Capture the cell that displays the provided text and extract its (x, y) central coordinate. 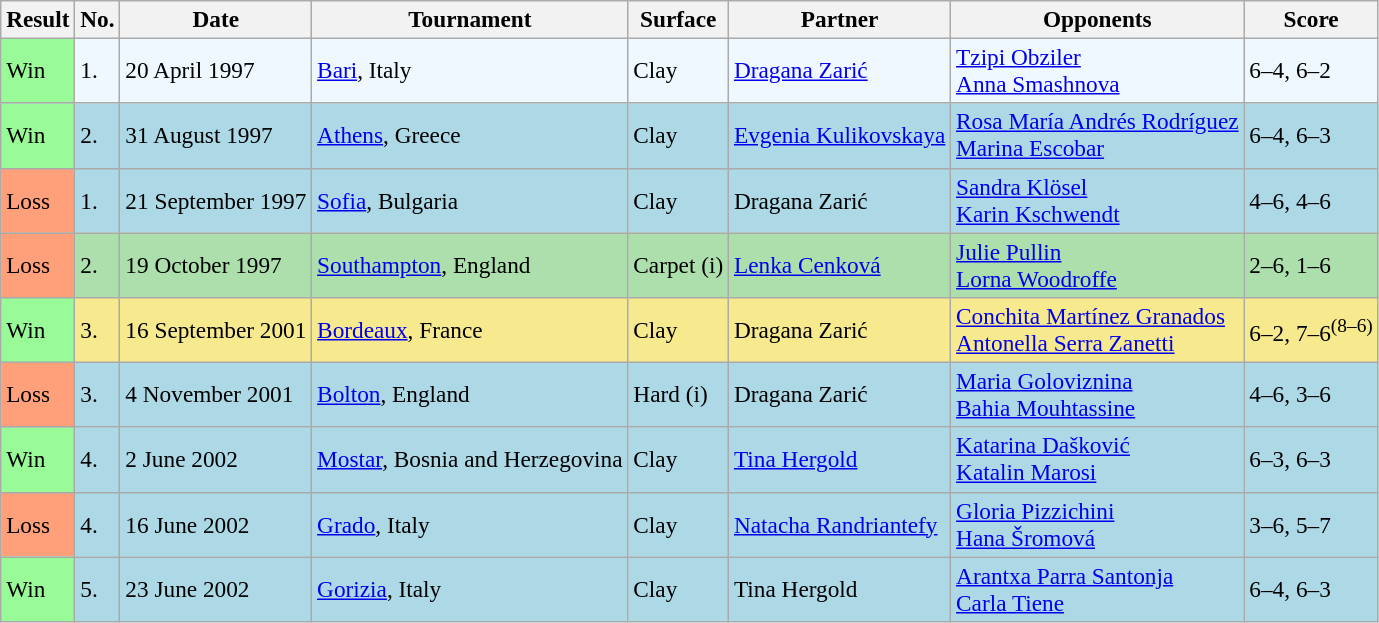
Carpet (i) (678, 264)
3–6, 5–7 (1311, 524)
21 September 1997 (216, 200)
Tzipi Obziler Anna Smashnova (1098, 70)
20 April 1997 (216, 70)
2–6, 1–6 (1311, 264)
16 June 2002 (216, 524)
Athens, Greece (470, 136)
No. (98, 19)
Conchita Martínez Granados Antonella Serra Zanetti (1098, 330)
Maria Goloviznina Bahia Mouhtassine (1098, 394)
16 September 2001 (216, 330)
Natacha Randriantefy (840, 524)
Hard (i) (678, 394)
Evgenia Kulikovskaya (840, 136)
Result (38, 19)
6–2, 7–6(8–6) (1311, 330)
4–6, 3–6 (1311, 394)
Mostar, Bosnia and Herzegovina (470, 460)
Score (1311, 19)
Gorizia, Italy (470, 588)
Rosa María Andrés Rodríguez Marina Escobar (1098, 136)
Lenka Cenková (840, 264)
Southampton, England (470, 264)
Sofia, Bulgaria (470, 200)
Opponents (1098, 19)
Sandra Klösel Karin Kschwendt (1098, 200)
Bari, Italy (470, 70)
6–3, 6–3 (1311, 460)
Date (216, 19)
4–6, 4–6 (1311, 200)
Tournament (470, 19)
19 October 1997 (216, 264)
Gloria Pizzichini Hana Šromová (1098, 524)
6–4, 6–2 (1311, 70)
Julie Pullin Lorna Woodroffe (1098, 264)
2 June 2002 (216, 460)
Surface (678, 19)
Grado, Italy (470, 524)
Bordeaux, France (470, 330)
Bolton, England (470, 394)
4 November 2001 (216, 394)
23 June 2002 (216, 588)
Partner (840, 19)
31 August 1997 (216, 136)
Katarina Dašković Katalin Marosi (1098, 460)
Arantxa Parra Santonja Carla Tiene (1098, 588)
5. (98, 588)
